Detect which cell encompasses the target text, then output its (x, y) center coordinate. 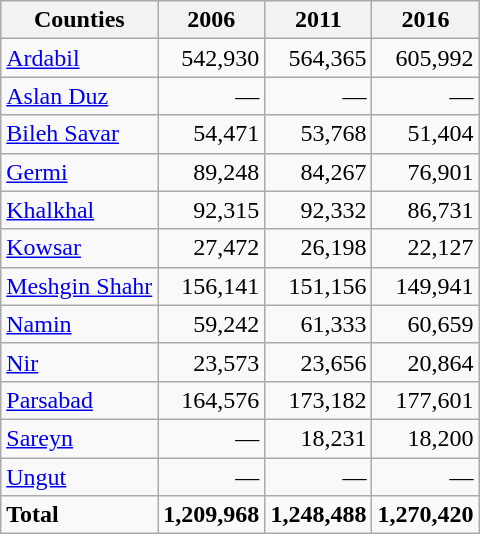
18,200 (426, 438)
Ungut (80, 477)
2016 (426, 20)
22,127 (426, 248)
Namin (80, 324)
151,156 (318, 286)
84,267 (318, 172)
2011 (318, 20)
54,471 (212, 134)
23,656 (318, 362)
149,941 (426, 286)
26,198 (318, 248)
59,242 (212, 324)
27,472 (212, 248)
177,601 (426, 400)
18,231 (318, 438)
1,248,488 (318, 515)
564,365 (318, 58)
76,901 (426, 172)
20,864 (426, 362)
156,141 (212, 286)
2006 (212, 20)
Germi (80, 172)
Aslan Duz (80, 96)
23,573 (212, 362)
92,332 (318, 210)
1,270,420 (426, 515)
Counties (80, 20)
51,404 (426, 134)
Total (80, 515)
Bileh Savar (80, 134)
Sareyn (80, 438)
Nir (80, 362)
53,768 (318, 134)
Kowsar (80, 248)
Meshgin Shahr (80, 286)
Khalkhal (80, 210)
92,315 (212, 210)
542,930 (212, 58)
61,333 (318, 324)
60,659 (426, 324)
89,248 (212, 172)
605,992 (426, 58)
164,576 (212, 400)
86,731 (426, 210)
Parsabad (80, 400)
Ardabil (80, 58)
173,182 (318, 400)
1,209,968 (212, 515)
